Provide the (x, y) coordinate of the cell's center where the given text is located.  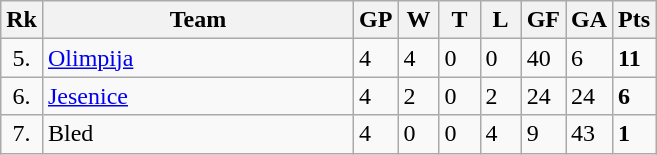
40 (543, 58)
W (418, 20)
GF (543, 20)
Team (198, 20)
7. (22, 134)
L (500, 20)
Pts (634, 20)
Bled (198, 134)
5. (22, 58)
GA (590, 20)
11 (634, 58)
GP (376, 20)
Jesenice (198, 96)
Rk (22, 20)
T (460, 20)
1 (634, 134)
Olimpija (198, 58)
43 (590, 134)
6. (22, 96)
9 (543, 134)
